Identify which cell holds the provided text, then report its [X, Y] central coordinate. 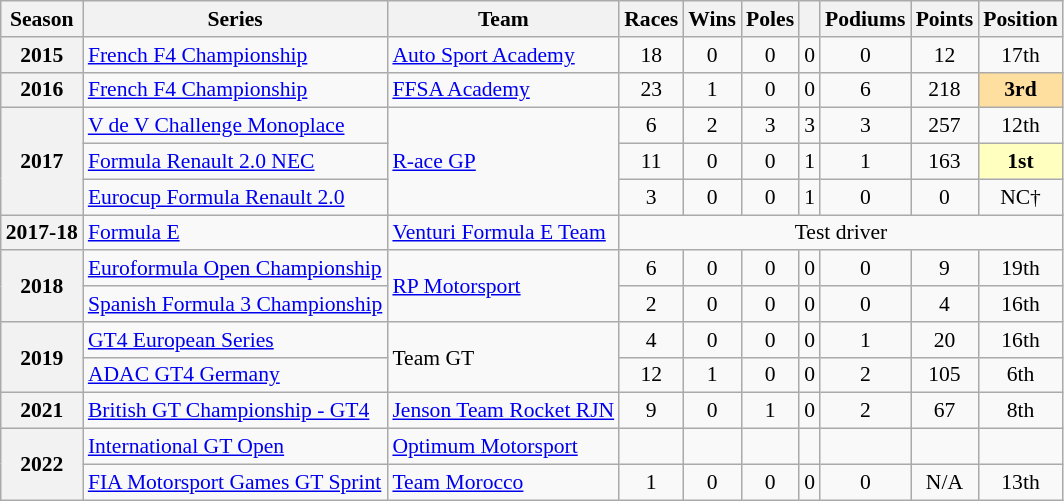
17th [1020, 55]
2015 [42, 55]
20 [945, 340]
2017-18 [42, 233]
218 [945, 90]
Jenson Team Rocket RJN [503, 411]
23 [651, 90]
2016 [42, 90]
2018 [42, 286]
Formula Renault 2.0 NEC [236, 162]
257 [945, 126]
FFSA Academy [503, 90]
N/A [945, 482]
67 [945, 411]
FIA Motorsport Games GT Sprint [236, 482]
Eurocup Formula Renault 2.0 [236, 197]
Formula E [236, 233]
Optimum Motorsport [503, 447]
105 [945, 375]
2021 [42, 411]
R-ace GP [503, 162]
British GT Championship - GT4 [236, 411]
Races [651, 19]
Position [1020, 19]
6th [1020, 375]
ADAC GT4 Germany [236, 375]
Season [42, 19]
Euroformula Open Championship [236, 269]
International GT Open [236, 447]
Poles [770, 19]
163 [945, 162]
13th [1020, 482]
V de V Challenge Monoplace [236, 126]
Podiums [866, 19]
3rd [1020, 90]
Series [236, 19]
18 [651, 55]
Venturi Formula E Team [503, 233]
2017 [42, 162]
Test driver [841, 233]
Wins [712, 19]
2019 [42, 358]
Team GT [503, 358]
GT4 European Series [236, 340]
Spanish Formula 3 Championship [236, 304]
2022 [42, 464]
1st [1020, 162]
19th [1020, 269]
Points [945, 19]
Team Morocco [503, 482]
11 [651, 162]
Auto Sport Academy [503, 55]
RP Motorsport [503, 286]
NC† [1020, 197]
Team [503, 19]
12th [1020, 126]
8th [1020, 411]
